For the text-containing cell, return its midpoint in [X, Y] coordinate format. 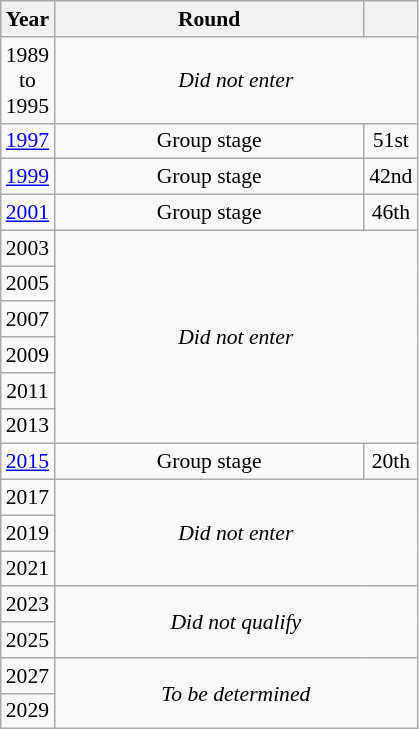
2019 [28, 533]
Did not qualify [236, 622]
1989to1995 [28, 80]
2017 [28, 498]
Round [209, 19]
To be determined [236, 694]
2021 [28, 569]
2015 [28, 462]
20th [390, 462]
2003 [28, 248]
2027 [28, 676]
1999 [28, 177]
2025 [28, 640]
1997 [28, 141]
2001 [28, 213]
2011 [28, 391]
2007 [28, 320]
Year [28, 19]
51st [390, 141]
2009 [28, 355]
2005 [28, 284]
2029 [28, 711]
2023 [28, 605]
42nd [390, 177]
2013 [28, 426]
46th [390, 213]
